Extract the (X, Y) coordinate from the center of the cell holding the provided text.  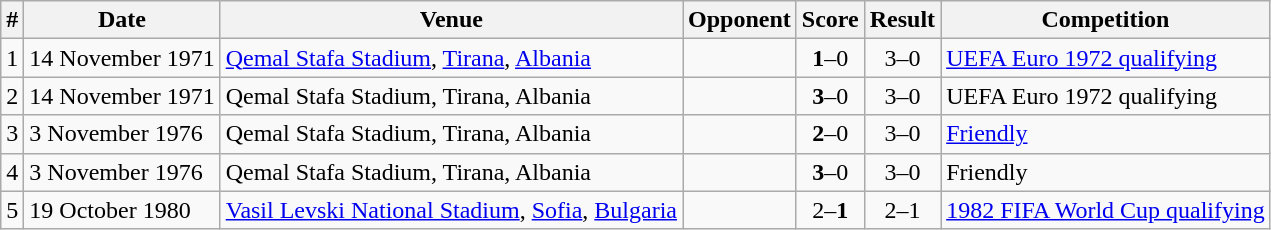
# (12, 20)
Competition (1106, 20)
Vasil Levski National Stadium, Sofia, Bulgaria (451, 210)
Opponent (740, 20)
1 (12, 58)
Result (902, 20)
Venue (451, 20)
3 (12, 134)
1–0 (830, 58)
2–0 (830, 134)
1982 FIFA World Cup qualifying (1106, 210)
4 (12, 172)
Score (830, 20)
2 (12, 96)
19 October 1980 (122, 210)
Date (122, 20)
5 (12, 210)
